Identify which cell holds the provided text, then report its (x, y) central coordinate. 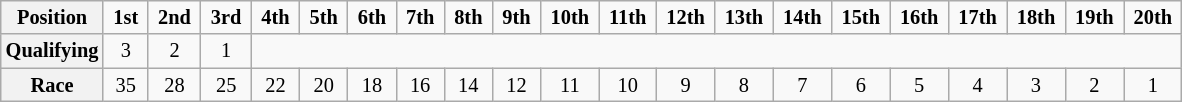
20 (324, 85)
10th (570, 17)
19th (1094, 17)
18 (372, 85)
28 (174, 85)
16 (420, 85)
18th (1036, 17)
22 (275, 85)
16th (919, 17)
15th (861, 17)
6th (372, 17)
9th (516, 17)
5 (919, 85)
4th (275, 17)
7 (802, 85)
14th (802, 17)
7th (420, 17)
11 (570, 85)
25 (226, 85)
3rd (226, 17)
14 (468, 85)
20th (1153, 17)
2nd (174, 17)
10 (628, 85)
Race (52, 85)
Qualifying (52, 51)
17th (977, 17)
8 (744, 85)
8th (468, 17)
9 (685, 85)
11th (628, 17)
4 (977, 85)
6 (861, 85)
12 (516, 85)
12th (685, 17)
1st (126, 17)
35 (126, 85)
Position (52, 17)
5th (324, 17)
13th (744, 17)
